Scan for the cell matching the given text and deliver its [X, Y] coordinate at center. 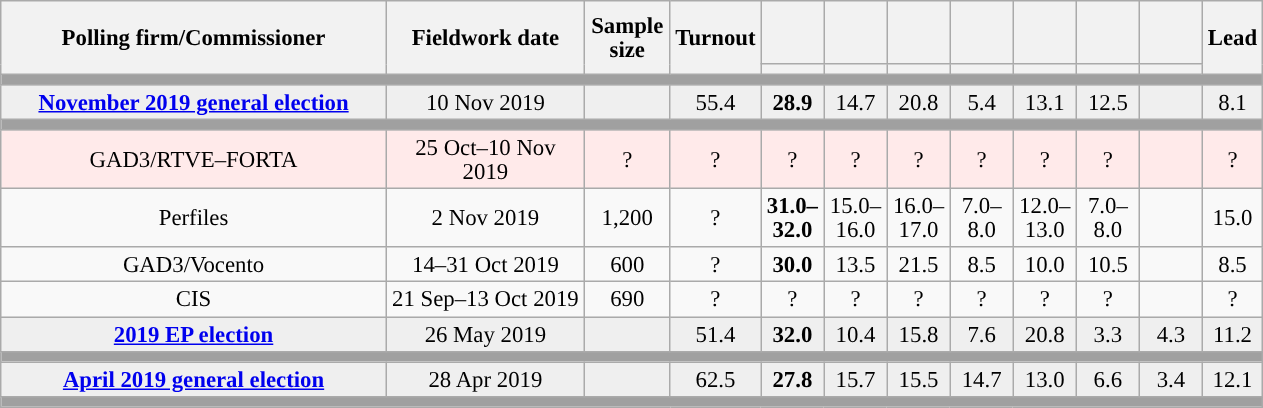
Perfiles [194, 218]
21.5 [918, 266]
25 Oct–10 Nov 2019 [485, 160]
10 Nov 2019 [485, 102]
31.0–32.0 [792, 218]
15.0–16.0 [856, 218]
April 2019 general election [194, 380]
13.0 [1044, 380]
CIS [194, 300]
12.5 [1108, 102]
15.5 [918, 380]
11.2 [1232, 334]
600 [627, 266]
690 [627, 300]
4.3 [1170, 334]
12.0–13.0 [1044, 218]
55.4 [716, 102]
13.5 [856, 266]
Lead [1232, 38]
6.6 [1108, 380]
14–31 Oct 2019 [485, 266]
16.0–17.0 [918, 218]
15.0 [1232, 218]
Fieldwork date [485, 38]
28.9 [792, 102]
Polling firm/Commissioner [194, 38]
8.1 [1232, 102]
10.4 [856, 334]
28 Apr 2019 [485, 380]
32.0 [792, 334]
November 2019 general election [194, 102]
12.1 [1232, 380]
3.3 [1108, 334]
3.4 [1170, 380]
Sample size [627, 38]
5.4 [982, 102]
15.8 [918, 334]
Turnout [716, 38]
30.0 [792, 266]
GAD3/Vocento [194, 266]
2 Nov 2019 [485, 218]
27.8 [792, 380]
GAD3/RTVE–FORTA [194, 160]
1,200 [627, 218]
10.5 [1108, 266]
7.6 [982, 334]
10.0 [1044, 266]
21 Sep–13 Oct 2019 [485, 300]
26 May 2019 [485, 334]
15.7 [856, 380]
13.1 [1044, 102]
2019 EP election [194, 334]
62.5 [716, 380]
51.4 [716, 334]
